Capture the cell that displays the provided text and extract its (X, Y) central coordinate. 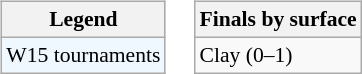
W15 tournaments (83, 55)
Clay (0–1) (278, 55)
Finals by surface (278, 20)
Legend (83, 20)
